Determine the (X, Y) coordinate at the center of the cell enclosing the given text.  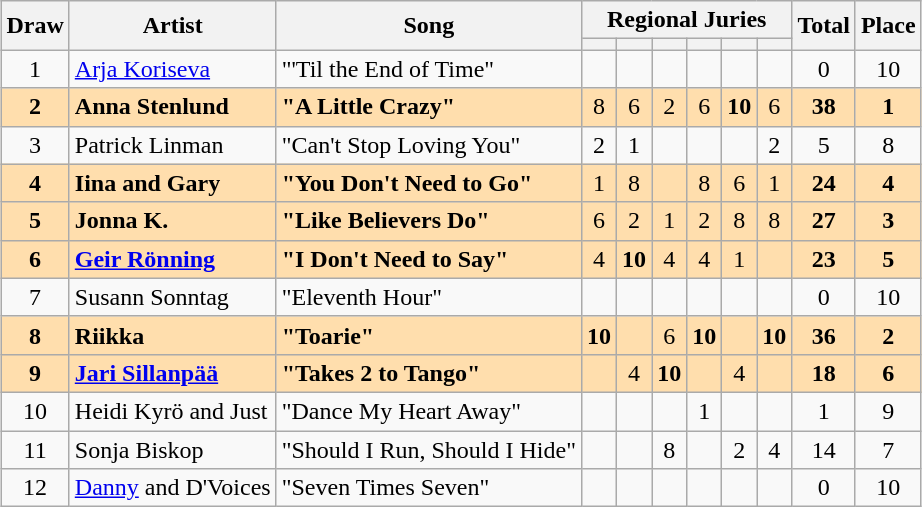
"A Little Crazy" (428, 107)
Arja Koriseva (172, 69)
Riikka (172, 335)
Regional Juries (687, 20)
Anna Stenlund (172, 107)
11 (35, 449)
23 (824, 259)
Draw (35, 26)
Total (824, 26)
"Dance My Heart Away" (428, 411)
"I Don't Need to Say" (428, 259)
"Should I Run, Should I Hide" (428, 449)
"You Don't Need to Go" (428, 183)
Jonna K. (172, 221)
Place (888, 26)
14 (824, 449)
24 (824, 183)
Susann Sonntag (172, 297)
Danny and D'Voices (172, 488)
Iina and Gary (172, 183)
"Like Believers Do" (428, 221)
Sonja Biskop (172, 449)
"Eleventh Hour" (428, 297)
Jari Sillanpää (172, 373)
18 (824, 373)
Patrick Linman (172, 145)
Geir Rönning (172, 259)
Song (428, 26)
"Seven Times Seven" (428, 488)
"Takes 2 to Tango" (428, 373)
"Toarie" (428, 335)
"'Til the End of Time" (428, 69)
38 (824, 107)
"Can't Stop Loving You" (428, 145)
36 (824, 335)
Artist (172, 26)
12 (35, 488)
27 (824, 221)
Heidi Kyrö and Just (172, 411)
